Output the [X, Y] coordinate of the center of the cell containing the given text.  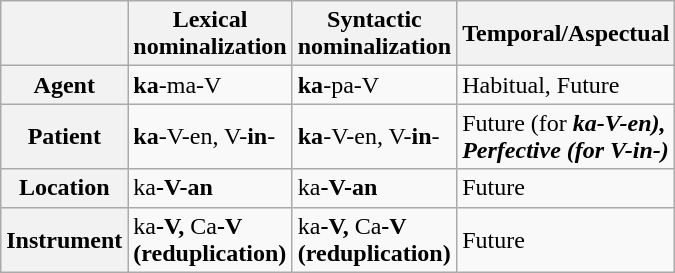
Future (for ka-V-en), Perfective (for V-in-) [566, 136]
Habitual, Future [566, 85]
Temporal/Aspectual [566, 34]
Location [64, 188]
Patient [64, 136]
ka-ma-V [210, 85]
Agent [64, 85]
Instrument [64, 240]
ka-pa-V [374, 85]
Lexical nominalization [210, 34]
Syntactic nominalization [374, 34]
